Provide the (X, Y) coordinate of the cell's center where the given text is located.  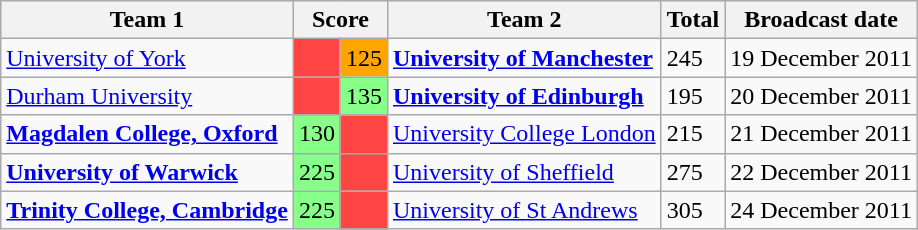
Broadcast date (822, 20)
Durham University (148, 96)
275 (693, 172)
24 December 2011 (822, 210)
University College London (524, 134)
University of Edinburgh (524, 96)
21 December 2011 (822, 134)
Team 1 (148, 20)
University of Warwick (148, 172)
245 (693, 58)
Team 2 (524, 20)
Magdalen College, Oxford (148, 134)
University of Sheffield (524, 172)
University of York (148, 58)
20 December 2011 (822, 96)
215 (693, 134)
Trinity College, Cambridge (148, 210)
305 (693, 210)
Total (693, 20)
22 December 2011 (822, 172)
125 (364, 58)
Score (340, 20)
University of Manchester (524, 58)
130 (316, 134)
195 (693, 96)
19 December 2011 (822, 58)
135 (364, 96)
University of St Andrews (524, 210)
